Detect which cell encompasses the target text, then output its [x, y] center coordinate. 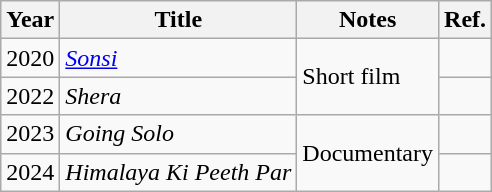
Sonsi [178, 58]
Ref. [466, 20]
Title [178, 20]
Notes [368, 20]
2024 [30, 172]
2020 [30, 58]
Himalaya Ki Peeth Par [178, 172]
Short film [368, 77]
Going Solo [178, 134]
Documentary [368, 153]
Shera [178, 96]
Year [30, 20]
2022 [30, 96]
2023 [30, 134]
